Find where the given text appears and provide that cell's center as (X, Y) coordinate. 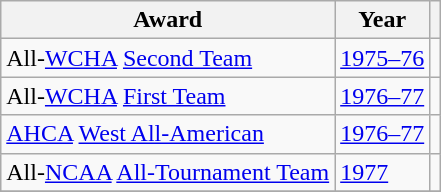
Year (382, 20)
All-WCHA First Team (168, 96)
All-NCAA All-Tournament Team (168, 172)
1975–76 (382, 58)
AHCA West All-American (168, 134)
1977 (382, 172)
Award (168, 20)
All-WCHA Second Team (168, 58)
